Output the [x, y] coordinate of the center of the cell containing the given text.  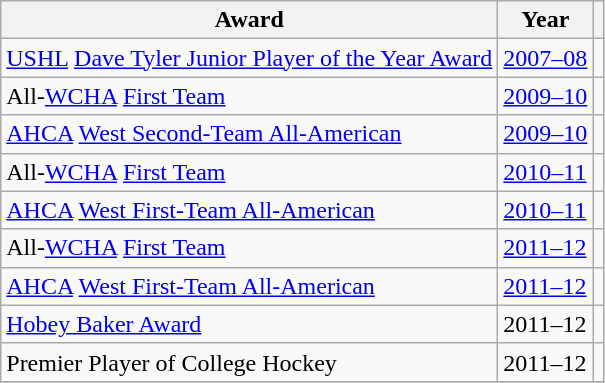
2007–08 [546, 58]
USHL Dave Tyler Junior Player of the Year Award [250, 58]
AHCA West Second-Team All-American [250, 134]
Premier Player of College Hockey [250, 362]
Award [250, 20]
Year [546, 20]
Hobey Baker Award [250, 324]
